From the cell containing the given text, extract its center point as (X, Y) coordinate. 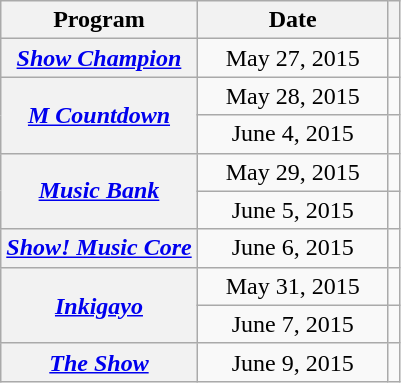
Inkigayo (99, 305)
May 29, 2015 (292, 172)
June 6, 2015 (292, 248)
Show Champion (99, 58)
M Countdown (99, 115)
Program (99, 20)
June 7, 2015 (292, 324)
May 27, 2015 (292, 58)
May 28, 2015 (292, 96)
Date (292, 20)
May 31, 2015 (292, 286)
Show! Music Core (99, 248)
June 5, 2015 (292, 210)
The Show (99, 362)
Music Bank (99, 191)
June 9, 2015 (292, 362)
June 4, 2015 (292, 134)
